For the text-containing cell, return its midpoint in (x, y) coordinate format. 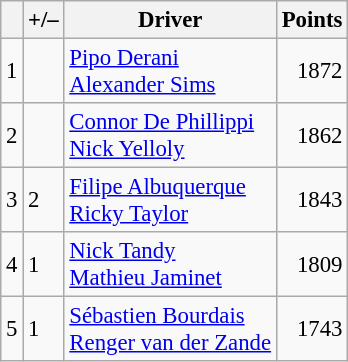
1743 (312, 330)
1843 (312, 200)
Sébastien Bourdais Renger van der Zande (170, 330)
Connor De Phillippi Nick Yelloly (170, 136)
1872 (312, 72)
3 (12, 200)
Driver (170, 20)
Pipo Derani Alexander Sims (170, 72)
1809 (312, 264)
1862 (312, 136)
4 (12, 264)
5 (12, 330)
+/– (44, 20)
Points (312, 20)
Nick Tandy Mathieu Jaminet (170, 264)
Filipe Albuquerque Ricky Taylor (170, 200)
